From the cell containing the given text, extract its center point as (X, Y) coordinate. 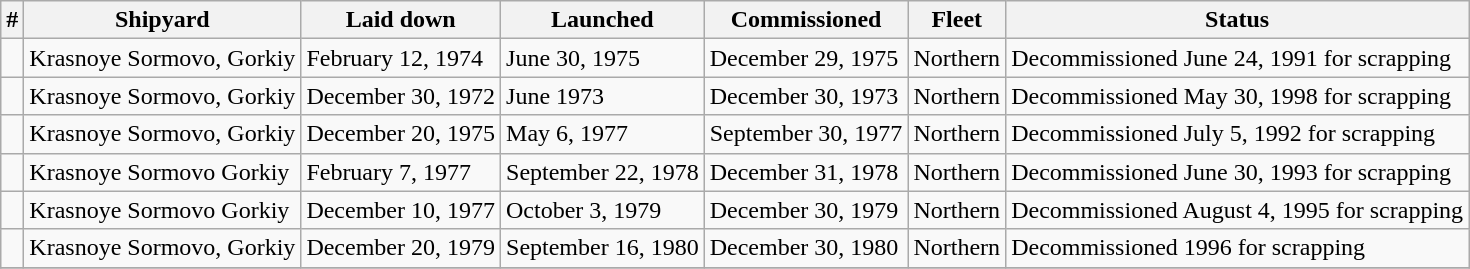
December 20, 1975 (401, 134)
October 3, 1979 (603, 210)
December 31, 1978 (806, 172)
Decommissioned June 24, 1991 for scrapping (1238, 58)
December 30, 1980 (806, 248)
September 16, 1980 (603, 248)
February 12, 1974 (401, 58)
December 29, 1975 (806, 58)
# (12, 20)
May 6, 1977 (603, 134)
Decommissioned July 5, 1992 for scrapping (1238, 134)
December 20, 1979 (401, 248)
December 30, 1979 (806, 210)
Shipyard (162, 20)
Decommissioned June 30, 1993 for scrapping (1238, 172)
February 7, 1977 (401, 172)
December 10, 1977 (401, 210)
December 30, 1972 (401, 96)
September 22, 1978 (603, 172)
September 30, 1977 (806, 134)
June 1973 (603, 96)
June 30, 1975 (603, 58)
Decommissioned May 30, 1998 for scrapping (1238, 96)
Status (1238, 20)
Fleet (957, 20)
December 30, 1973 (806, 96)
Decommissioned August 4, 1995 for scrapping (1238, 210)
Decommissioned 1996 for scrapping (1238, 248)
Laid down (401, 20)
Launched (603, 20)
Commissioned (806, 20)
